Scan for the cell matching the given text and deliver its [X, Y] coordinate at center. 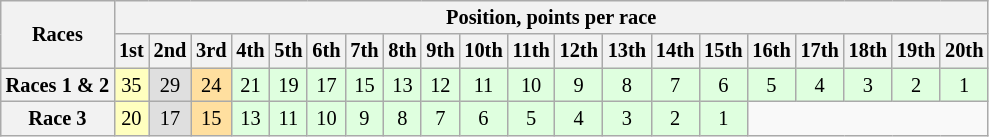
17th [820, 51]
4th [250, 51]
35 [132, 85]
21 [250, 85]
19 [288, 85]
11th [532, 51]
20 [132, 118]
Race 3 [58, 118]
Races [58, 34]
2nd [170, 51]
6th [326, 51]
16th [771, 51]
19th [916, 51]
8th [402, 51]
3rd [211, 51]
24 [211, 85]
Position, points per race [551, 17]
12th [579, 51]
9th [440, 51]
10th [483, 51]
7th [364, 51]
Races 1 & 2 [58, 85]
12 [440, 85]
5th [288, 51]
14th [675, 51]
15th [723, 51]
20th [964, 51]
13th [627, 51]
18th [868, 51]
29 [170, 85]
1st [132, 51]
